Provide the [X, Y] coordinate of the cell's center where the given text is located.  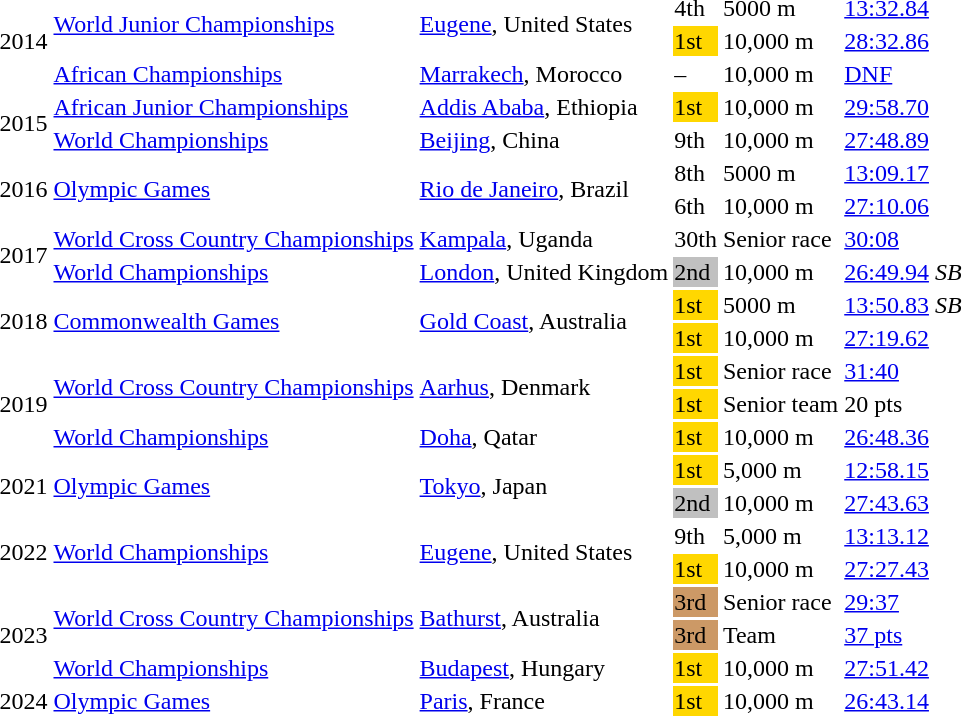
Marrakech, Morocco [544, 74]
Budapest, Hungary [544, 668]
Tokyo, Japan [544, 486]
Gold Coast, Australia [544, 322]
Aarhus, Denmark [544, 388]
Addis Ababa, Ethiopia [544, 107]
Paris, France [544, 701]
Team [780, 635]
Commonwealth Games [234, 322]
8th [696, 173]
African Junior Championships [234, 107]
Kampala, Uganda [544, 239]
London, United Kingdom [544, 272]
Beijing, China [544, 140]
Bathurst, Australia [544, 618]
6th [696, 206]
– [696, 74]
African Championships [234, 74]
Senior team [780, 404]
Rio de Janeiro, Brazil [544, 190]
30th [696, 239]
Eugene, United States [544, 552]
Doha, Qatar [544, 437]
